From the cell containing the given text, extract its center point as [x, y] coordinate. 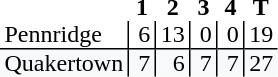
27 [261, 63]
Quakertown [64, 63]
19 [261, 35]
Pennridge [64, 35]
13 [172, 35]
